Detect which cell encompasses the target text, then output its (X, Y) center coordinate. 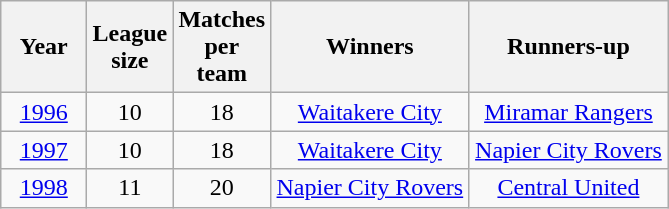
Matches per team (222, 47)
Miramar Rangers (568, 112)
1997 (44, 150)
1996 (44, 112)
Year (44, 47)
1998 (44, 188)
20 (222, 188)
League size (130, 47)
11 (130, 188)
Central United (568, 188)
Runners-up (568, 47)
Winners (370, 47)
